Search for the cell housing the specified text and yield its [X, Y] center coordinate. 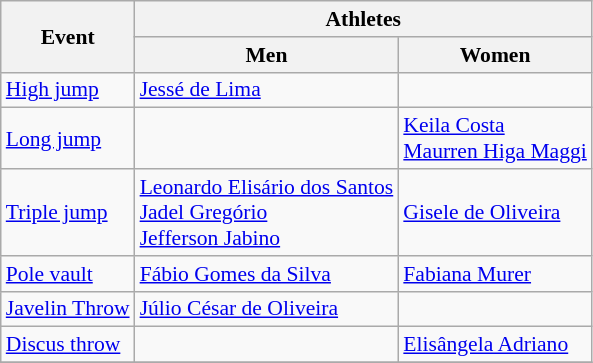
Jessé de Lima [267, 90]
Long jump [68, 138]
Men [267, 55]
Pole vault [68, 274]
Javelin Throw [68, 309]
Event [68, 36]
Discus throw [68, 345]
Elisângela Adriano [495, 345]
Gisele de Oliveira [495, 212]
Júlio César de Oliveira [267, 309]
Leonardo Elisário dos Santos Jadel Gregório Jefferson Jabino [267, 212]
Athletes [364, 19]
Women [495, 55]
Keila Costa Maurren Higa Maggi [495, 138]
Fábio Gomes da Silva [267, 274]
Triple jump [68, 212]
High jump [68, 90]
Fabiana Murer [495, 274]
